Output the [X, Y] coordinate of the center of the cell containing the given text.  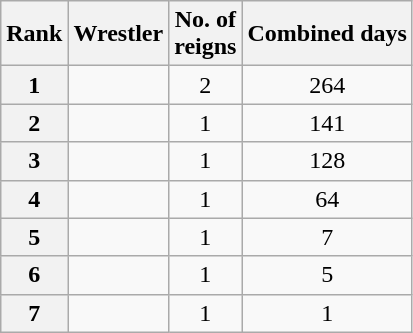
4 [34, 199]
No. ofreigns [206, 34]
64 [327, 199]
Rank [34, 34]
Wrestler [118, 34]
264 [327, 85]
128 [327, 161]
3 [34, 161]
141 [327, 123]
6 [34, 275]
Combined days [327, 34]
